Scan for the cell matching the given text and deliver its (X, Y) coordinate at center. 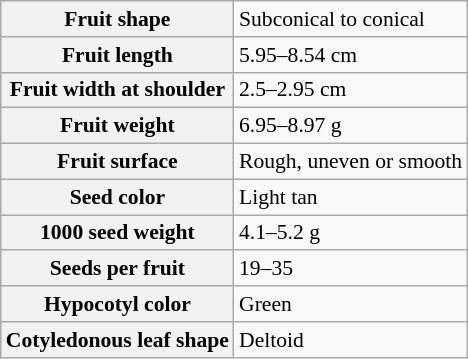
6.95–8.97 g (350, 126)
2.5–2.95 cm (350, 90)
Light tan (350, 197)
4.1–5.2 g (350, 233)
Green (350, 304)
Hypocotyl color (118, 304)
Fruit weight (118, 126)
Seeds per fruit (118, 269)
Cotyledonous leaf shape (118, 340)
Seed color (118, 197)
19–35 (350, 269)
Deltoid (350, 340)
Fruit width at shoulder (118, 90)
1000 seed weight (118, 233)
Rough, uneven or smooth (350, 162)
5.95–8.54 cm (350, 55)
Fruit shape (118, 19)
Fruit surface (118, 162)
Subconical to conical (350, 19)
Fruit length (118, 55)
